Return the (x, y) coordinate for the center point of the cell that contains the specified text.  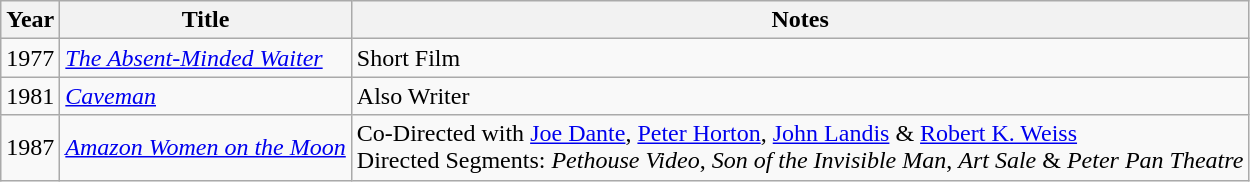
1987 (30, 148)
Year (30, 20)
Short Film (800, 58)
Title (206, 20)
Also Writer (800, 96)
Notes (800, 20)
The Absent-Minded Waiter (206, 58)
Caveman (206, 96)
1977 (30, 58)
Amazon Women on the Moon (206, 148)
1981 (30, 96)
